Extract the (x, y) coordinate from the center of the cell holding the provided text.  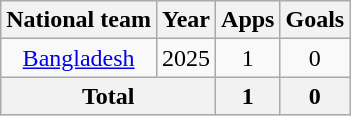
2025 (186, 58)
Apps (248, 20)
Bangladesh (79, 58)
Total (108, 96)
Year (186, 20)
National team (79, 20)
Goals (315, 20)
